Scan for the cell matching the given text and deliver its [X, Y] coordinate at center. 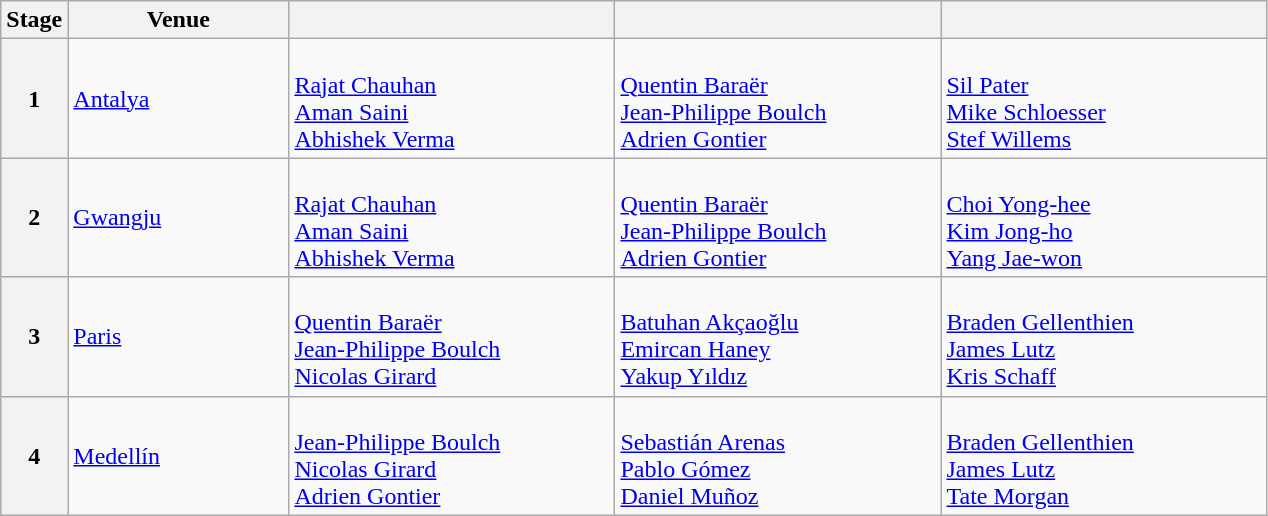
Quentin Baraër Jean-Philippe Boulch Nicolas Girard [452, 336]
3 [34, 336]
Sebastián Arenas Pablo Gómez Daniel Muñoz [778, 456]
Jean-Philippe Boulch Nicolas Girard Adrien Gontier [452, 456]
4 [34, 456]
Choi Yong-hee Kim Jong-ho Yang Jae-won [1104, 218]
2 [34, 218]
Braden Gellenthien James Lutz Tate Morgan [1104, 456]
Braden Gellenthien James Lutz Kris Schaff [1104, 336]
Venue [178, 20]
Antalya [178, 98]
Gwangju [178, 218]
Paris [178, 336]
Batuhan Akçaoğlu Emircan Haney Yakup Yıldız [778, 336]
Sil Pater Mike Schloesser Stef Willems [1104, 98]
Stage [34, 20]
Medellín [178, 456]
1 [34, 98]
